Identify which cell holds the provided text, then report its (x, y) central coordinate. 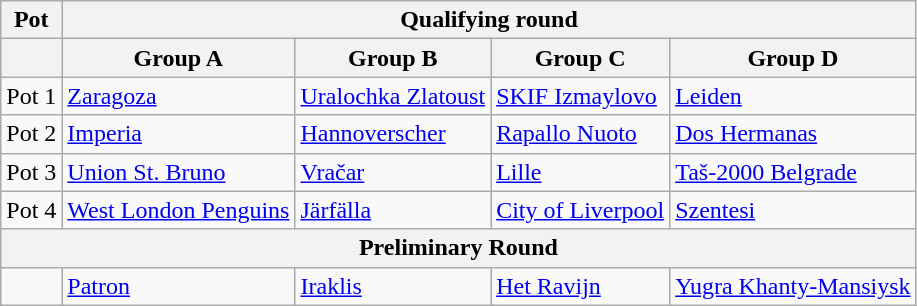
Qualifying round (489, 20)
Pot 3 (32, 172)
Group D (793, 58)
Pot 4 (32, 210)
Group C (580, 58)
Het Ravijn (580, 286)
Uralochka Zlatoust (393, 96)
Vračar (393, 172)
Zaragoza (178, 96)
Union St. Bruno (178, 172)
Yugra Khanty-Mansiysk (793, 286)
Leiden (793, 96)
Group B (393, 58)
West London Penguins (178, 210)
SKIF Izmaylovo (580, 96)
Imperia (178, 134)
Pot 2 (32, 134)
Pot (32, 20)
Szentesi (793, 210)
Hannoverscher (393, 134)
Järfälla (393, 210)
City of Liverpool (580, 210)
Group A (178, 58)
Patron (178, 286)
Dos Hermanas (793, 134)
Pot 1 (32, 96)
Lille (580, 172)
Iraklis (393, 286)
Taš-2000 Belgrade (793, 172)
Preliminary Round (458, 248)
Rapallo Nuoto (580, 134)
